Detect which cell encompasses the target text, then output its (x, y) center coordinate. 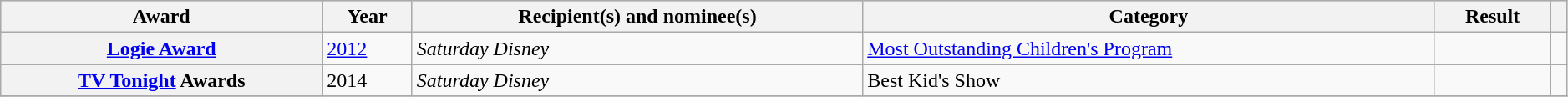
TV Tonight Awards (162, 80)
Year (368, 17)
Recipient(s) and nominee(s) (637, 17)
Award (162, 17)
Most Outstanding Children's Program (1149, 48)
Logie Award (162, 48)
Result (1492, 17)
Best Kid's Show (1149, 80)
Category (1149, 17)
2014 (368, 80)
2012 (368, 48)
